Determine the [X, Y] coordinate at the center of the cell enclosing the given text.  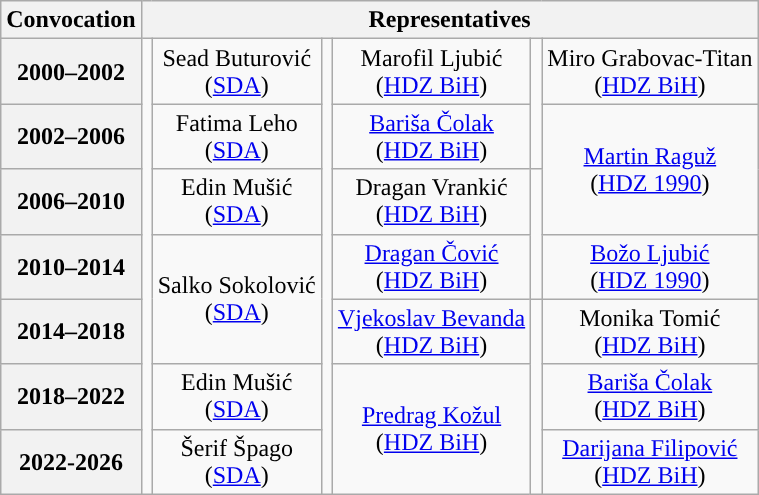
Šerif Špago(SDA) [236, 462]
Dragan Čović(HDZ BiH) [431, 266]
Miro Grabovac-Titan(HDZ BiH) [650, 72]
2018–2022 [71, 396]
2022-2026 [71, 462]
Vjekoslav Bevanda(HDZ BiH) [431, 332]
Convocation [71, 20]
Monika Tomić(HDZ BiH) [650, 332]
2014–2018 [71, 332]
Dragan Vrankić(HDZ BiH) [431, 202]
2002–2006 [71, 136]
Sead Buturović(SDA) [236, 72]
Marofil Ljubić(HDZ BiH) [431, 72]
Predrag Kožul(HDZ BiH) [431, 429]
2010–2014 [71, 266]
Martin Raguž(HDZ 1990) [650, 169]
Salko Sokolović(SDA) [236, 299]
Darijana Filipović(HDZ BiH) [650, 462]
Božo Ljubić(HDZ 1990) [650, 266]
Fatima Leho(SDA) [236, 136]
2006–2010 [71, 202]
2000–2002 [71, 72]
Representatives [450, 20]
